Identify which cell holds the provided text, then report its (x, y) central coordinate. 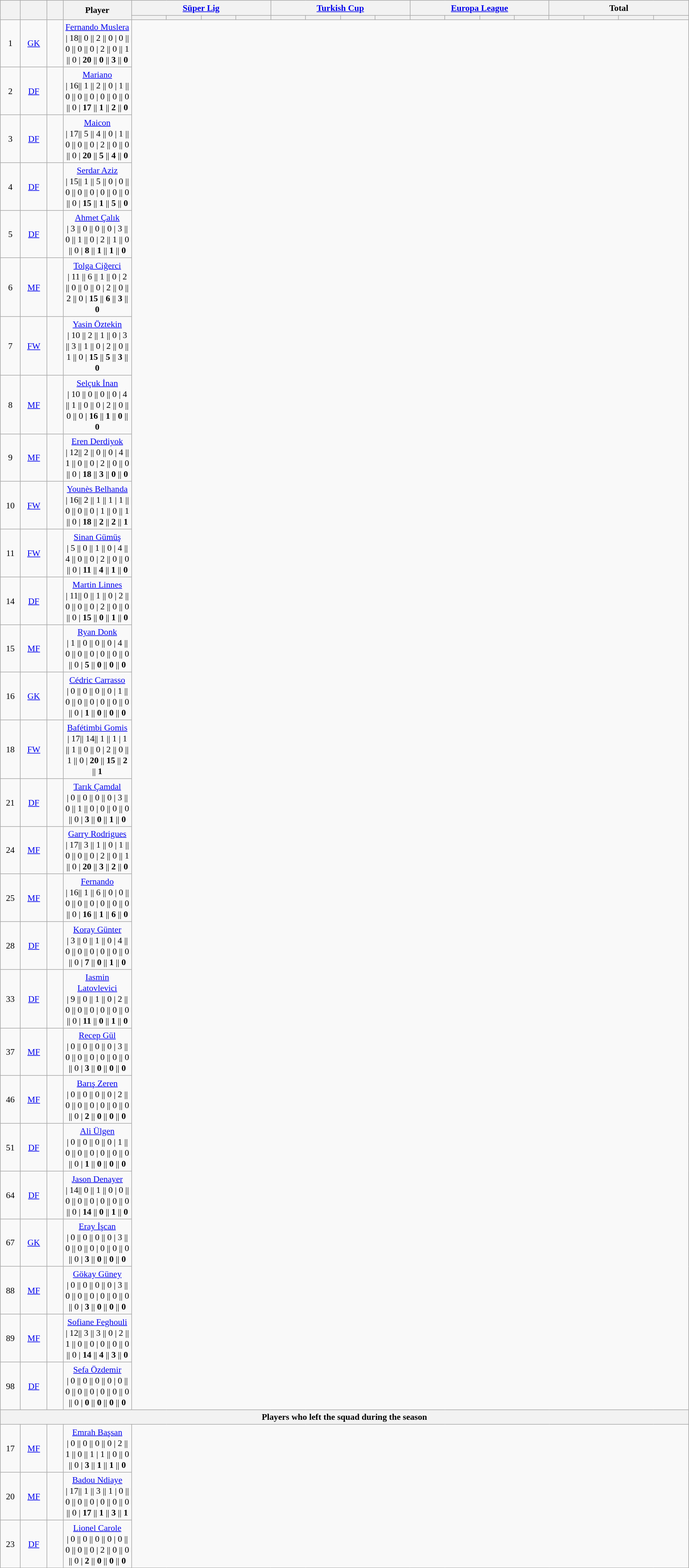
37 (10, 1052)
Fernando Muslera | 18|| 0 || 2 || 0 | 0 || 0 || 0 || 0 | 2 || 0 || 1 || 0 | 20 || 0 || 3 || 0 (97, 43)
Koray Günter | 3 || 0 || 1 || 0 | 4 || 0 || 0 || 0 | 0 || 0 || 0 || 0 | 7 || 0 || 1 || 0 (97, 946)
Europa League (480, 8)
25 (10, 898)
46 (10, 1100)
Total (618, 8)
64 (10, 1195)
Bafétimbi Gomis | 17|| 14|| 1 || 1 | 1 || 1 || 0 || 0 | 2 || 0 || 1 || 0 | 20 || 15 || 2 || 1 (97, 749)
Players who left the squad during the season (345, 1417)
Gökay Güney | 0 || 0 || 0 || 0 | 3 || 0 || 0 || 0 | 0 || 0 || 0 || 0 | 3 || 0 || 0 || 0 (97, 1291)
15 (10, 649)
Tarık Çamdal | 0 || 0 || 0 || 0 | 3 || 0 || 1 || 0 | 0 || 0 || 0 || 0 | 3 || 0 || 1 || 0 (97, 802)
23 (10, 1544)
28 (10, 946)
Sefa Özdemir | 0 || 0 || 0 || 0 | 0 || 0 || 0 || 0 | 0 || 0 || 0 || 0 | 0 || 0 || 0 || 0 (97, 1386)
Player (97, 10)
Lionel Carole | 0 || 0 || 0 || 0 | 0 || 0 || 0 || 0 | 2 || 0 || 0 || 0 | 2 || 0 || 0 || 0 (97, 1544)
33 (10, 999)
18 (10, 749)
Badou Ndiaye | 17|| 1 || 3 || 1 | 0 || 0 || 0 || 0 | 0 || 0 || 0 || 0 | 17 || 1 || 3 || 1 (97, 1496)
Süper Lig (201, 8)
Iasmin Latovlevici | 9 || 0 || 1 || 0 | 2 || 0 || 0 || 0 | 0 || 0 || 0 || 0 | 11 || 0 || 1 || 0 (97, 999)
Eray İşcan | 0 || 0 || 0 || 0 | 3 || 0 || 0 || 0 | 0 || 0 || 0 || 0 | 3 || 0 || 0 || 0 (97, 1243)
3 (10, 139)
67 (10, 1243)
Cédric Carrasso | 0 || 0 || 0 || 0 | 1 || 0 || 0 || 0 | 0 || 0 || 0 || 0 | 1 || 0 || 0 || 0 (97, 696)
Fernando | 16|| 1 || 6 || 0 | 0 || 0 || 0 || 0 | 0 || 0 || 0 || 0 | 16 || 1 || 6 || 0 (97, 898)
17 (10, 1448)
9 (10, 458)
88 (10, 1291)
51 (10, 1147)
Ahmet Çalık | 3 || 0 || 0 || 0 | 3 || 0 || 1 || 0 | 2 || 1 || 0 || 0 | 8 || 1 || 1 || 0 (97, 234)
4 (10, 187)
21 (10, 802)
Recep Gül | 0 || 0 || 0 || 0 | 3 || 0 || 0 || 0 | 0 || 0 || 0 || 0 | 3 || 0 || 0 || 0 (97, 1052)
16 (10, 696)
8 (10, 405)
11 (10, 553)
Martin Linnes | 11|| 0 || 1 || 0 | 2 || 0 || 0 || 0 | 2 || 0 || 0 || 0 | 15 || 0 || 1 || 0 (97, 601)
Yasin Öztekin | 10 || 2 || 1 || 0 | 3 || 3 || 1 || 0 | 2 || 0 || 1 || 0 | 15 || 5 || 3 || 0 (97, 346)
14 (10, 601)
89 (10, 1338)
1 (10, 43)
Turkish Cup (341, 8)
10 (10, 506)
2 (10, 91)
Tolga Ciğerci | 11 || 6 || 1 || 0 | 2 || 0 || 0 || 0 | 2 || 0 || 2 || 0 | 15 || 6 || 3 || 0 (97, 288)
Jason Denayer | 14|| 0 || 1 || 0 | 0 || 0 || 0 || 0 | 0 || 0 || 0 || 0 | 14 || 0 || 1 || 0 (97, 1195)
Garry Rodrigues | 17|| 3 || 1 || 0 | 1 || 0 || 0 || 0 | 2 || 0 || 1 || 0 | 20 || 3 || 2 || 0 (97, 850)
Ryan Donk | 1 || 0 || 0 || 0 | 4 || 0 || 0 || 0 | 0 || 0 || 0 || 0 | 5 || 0 || 0 || 0 (97, 649)
Younès Belhanda | 16|| 2 || 1 || 1 | 1 || 0 || 0 || 0 | 1 || 0 || 1 || 0 | 18 || 2 || 2 || 1 (97, 506)
Mariano | 16|| 1 || 2 || 0 | 1 || 0 || 0 || 0 | 0 || 0 || 0 || 0 | 17 || 1 || 2 || 0 (97, 91)
Sofiane Feghouli | 12|| 3 || 3 || 0 | 2 || 1 || 0 || 0 | 0 || 0 || 0 || 0 | 14 || 4 || 3 || 0 (97, 1338)
Barış Zeren | 0 || 0 || 0 || 0 | 2 || 0 || 0 || 0 | 0 || 0 || 0 || 0 | 2 || 0 || 0 || 0 (97, 1100)
7 (10, 346)
20 (10, 1496)
Selçuk İnan | 10 || 0 || 0 || 0 | 4 || 1 || 0 || 0 | 2 || 0 || 0 || 0 | 16 || 1 || 0 || 0 (97, 405)
6 (10, 288)
Emrah Başsan | 0 || 0 || 0 || 0 | 2 || 1 || 0 || 1 | 1 || 0 || 0 || 0 | 3 || 1 || 1 || 0 (97, 1448)
Sinan Gümüş | 5 || 0 || 1 || 0 | 4 || 4 || 0 || 0 | 2 || 0 || 0 || 0 | 11 || 4 || 1 || 0 (97, 553)
98 (10, 1386)
5 (10, 234)
Eren Derdiyok | 12|| 2 || 0 || 0 | 4 || 1 || 0 || 0 | 2 || 0 || 0 || 0 | 18 || 3 || 0 || 0 (97, 458)
Maicon | 17|| 5 || 4 || 0 | 1 || 0 || 0 || 0 | 2 || 0 || 0 || 0 | 20 || 5 || 4 || 0 (97, 139)
24 (10, 850)
Ali Ülgen | 0 || 0 || 0 || 0 | 1 || 0 || 0 || 0 | 0 || 0 || 0 || 0 | 1 || 0 || 0 || 0 (97, 1147)
Serdar Aziz | 15|| 1 || 5 || 0 | 0 || 0 || 0 || 0 | 0 || 0 || 0 || 0 | 15 || 1 || 5 || 0 (97, 187)
